Capture the cell that displays the provided text and extract its [x, y] central coordinate. 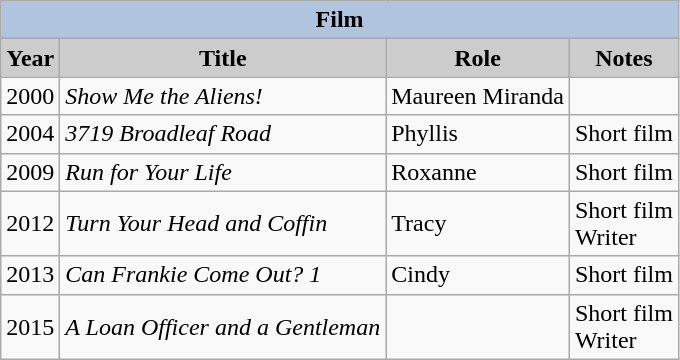
Role [478, 58]
A Loan Officer and a Gentleman [223, 326]
2012 [30, 224]
Run for Your Life [223, 172]
2004 [30, 134]
Roxanne [478, 172]
Title [223, 58]
2009 [30, 172]
Can Frankie Come Out? 1 [223, 275]
2000 [30, 96]
2013 [30, 275]
2015 [30, 326]
Phyllis [478, 134]
Tracy [478, 224]
Notes [624, 58]
Maureen Miranda [478, 96]
Show Me the Aliens! [223, 96]
3719 Broadleaf Road [223, 134]
Turn Your Head and Coffin [223, 224]
Year [30, 58]
Film [340, 20]
Cindy [478, 275]
